Extract the [x, y] coordinate from the center of the cell holding the provided text.  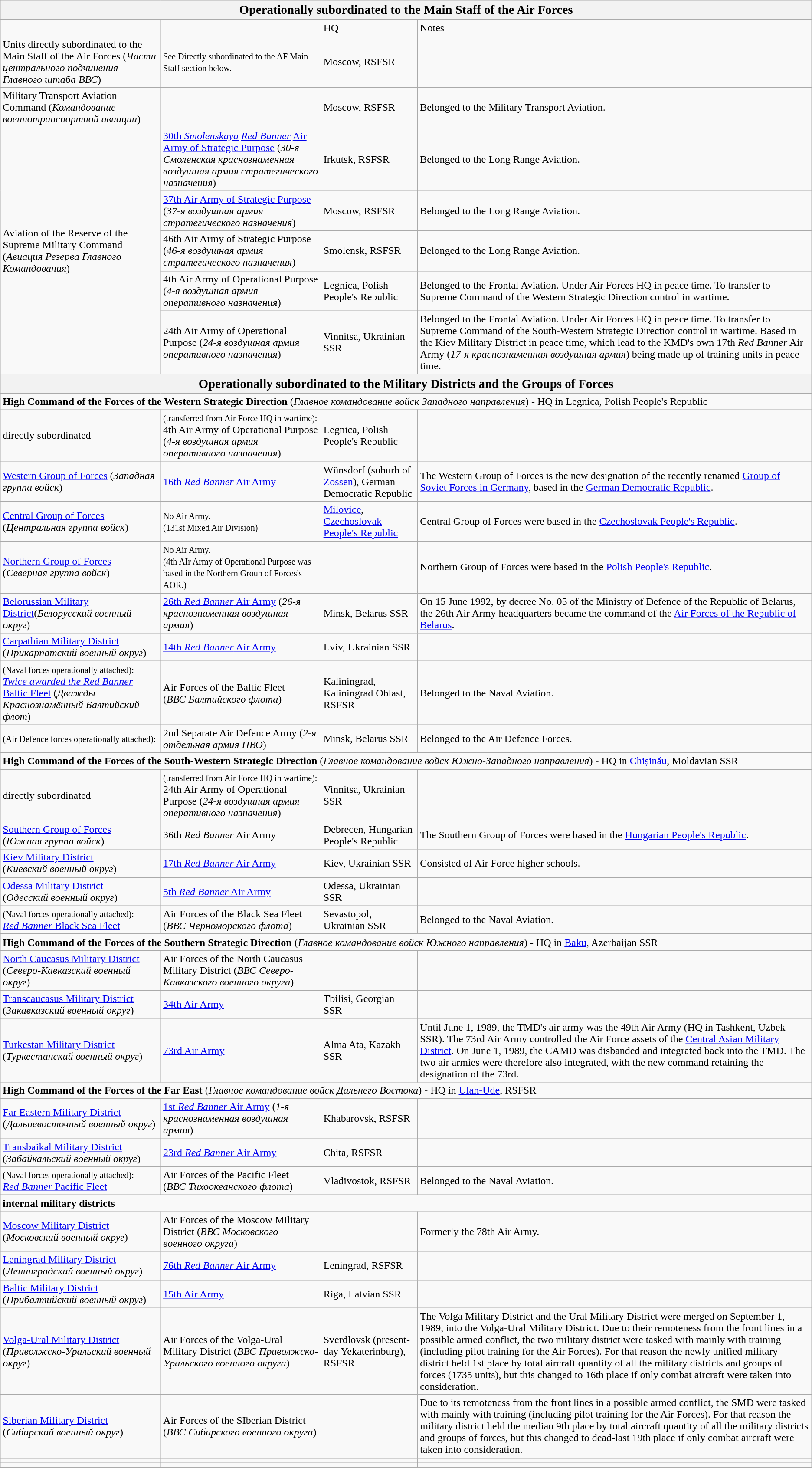
16th Red Banner Air Army [241, 482]
Operationally subordinated to the Military Districts and the Groups of Forces [406, 384]
Sevastopol, Ukrainian SSR [370, 920]
14th Red Banner Air Army [241, 647]
Northern Group of Forces (Северная группа войск) [81, 568]
Kiev, Ukrainian SSR [370, 864]
High Command of the Forces of the Far East (Главное командование войск Дальнего Востока) - HQ in Ulan-Ude, RSFSR [406, 1090]
Leningrad, RSFSR [370, 1265]
Moscow Military District(Московский военный округ) [81, 1232]
Formerly the 78th Air Army. [615, 1232]
Belonged to the Military Transport Aviation. [615, 108]
Tbilisi, Georgian SSR [370, 1004]
Khabarovsk, RSFSR [370, 1119]
Air Forces of the North Caucasus Military District (ВВС Северо-Кавказского военного округа) [241, 970]
Central Group of Forces (Центральная группа войск) [81, 522]
26th Red Banner Air Army (26-я краснознаменная воздушная армия) [241, 613]
Belonged to the Air Defence Forces. [615, 739]
Air Forces of the Moscow Military District (ВВС Московского военного округа) [241, 1232]
Belorussian Military District(Белорусский военный округ) [81, 613]
Chita, RSFSR [370, 1153]
1st Red Banner Air Army (1-я краснознаменная воздушная армия) [241, 1119]
Debrecen, Hungarian People's Republic [370, 835]
73rd Air Army [241, 1051]
Air Forces of the Pacific Fleet(ВВС Тихоокеанского флота) [241, 1181]
internal military districts [406, 1203]
Alma Ata, Kazakh SSR [370, 1051]
Central Group of Forces were based in the Czechoslovak People's Republic. [615, 522]
Odessa Military District(Одесский военный округ) [81, 891]
Transbaikal Military District (Забайкальский военный округ) [81, 1153]
5th Red Banner Air Army [241, 891]
HQ [370, 28]
Military Transport Aviation Command (Командование военнотранспортной авиации) [81, 108]
Operationally subordinated to the Main Staff of the Air Forces [406, 10]
(Naval forces operationally attached):Red Banner Black Sea Fleet [81, 920]
Consisted of Air Force higher schools. [615, 864]
(transferred from Air Force HQ in wartime):4th Air Army of Operational Purpose (4-я воздушная армия оперативного назначения) [241, 436]
36th Red Banner Air Army [241, 835]
17th Red Banner Air Army [241, 864]
Western Group of Forces (Западная группа войск) [81, 482]
(Naval forces operationally attached):Twice awarded the Red Banner Baltic Fleet (Дважды Краснознамённый Балтийский флот) [81, 693]
Kiev Military District(Киевский военный округ) [81, 864]
See Directly subordinated to the AF Main Staff section below. [241, 62]
Air Forces of the Black Sea Fleet(ВВС Черноморского флота) [241, 920]
Smolensk, RSFSR [370, 251]
Notes [615, 28]
Transcaucasus Military District(Закавказский военный округ) [81, 1004]
(Naval forces operationally attached):Red Banner Pacific Fleet [81, 1181]
Kaliningrad, Kaliningrad Oblast, RSFSR [370, 693]
Turkestan Military District(Туркестанский военный округ) [81, 1051]
(Air Defence forces operationally attached): [81, 739]
Irkutsk, RSFSR [370, 159]
No Air Army.(131st Mixed Air Division) [241, 522]
Lviv, Ukrainian SSR [370, 647]
Units directly subordinated to the Main Staff of the Air Forces (Части центрального подчинения Главного штаба ВВС) [81, 62]
15th Air Army [241, 1294]
Air Forces of the Volga-Ural Military District (ВВС Приволжско-Уральского военного округа) [241, 1351]
Aviation of the Reserve of the Supreme Military Command (Авиация Резерва Главного Командования) [81, 251]
Air Forces of the SIberian District (ВВС Сибирского военного округа) [241, 1426]
23rd Red Banner Air Army [241, 1153]
Sverdlovsk (present-day Yekaterinburg), RSFSR [370, 1351]
Southern Group of Forces(Южная группа войск) [81, 835]
High Command of the Forces of the Southern Strategic Direction (Главное командование войск Южного направления) - HQ in Baku, Azerbaijan SSR [406, 942]
30th Smolenskaya Red Banner Air Army of Strategic Purpose (30-я Смоленская краснознаменная воздушная армия стратегического назначения) [241, 159]
4th Air Army of Operational Purpose (4-я воздушная армия оперативного назначения) [241, 291]
Wünsdorf (suburb of Zossen), German Democratic Republic [370, 482]
No Air Army.(4th AIr Army of Operational Purpose was based in the Northern Group of Forces's AOR.) [241, 568]
Volga-Ural Military District(Приволжско-Уральский военный округ) [81, 1351]
The Southern Group of Forces were based in the Hungarian People's Republic. [615, 835]
Far Eastern Military District (Дальневосточный военный округ) [81, 1119]
37th Air Army of Strategic Purpose (37-я воздушная армия стратегического назначения) [241, 211]
76th Red Banner Air Army [241, 1265]
24th Air Army of Operational Purpose (24-я воздушная армия оперативного назначения) [241, 342]
Odessa, Ukrainian SSR [370, 891]
34th Air Army [241, 1004]
Leningrad Military District(Ленинградский военный округ) [81, 1265]
Baltic Military District(Прибалтийский военный округ) [81, 1294]
Riga, Latvian SSR [370, 1294]
Air Forces of the Baltic Fleet(ВВС Балтийского флота) [241, 693]
46th Air Army of Strategic Purpose (46-я воздушная армия стратегического назначения) [241, 251]
(transferred from Air Force HQ in wartime):24th Air Army of Operational Purpose (24-я воздушная армия оперативного назначения) [241, 795]
Milovice, Czechoslovak People's Republic [370, 522]
Siberian Military District(Сибирский военный округ) [81, 1426]
Vladivostok, RSFSR [370, 1181]
2nd Separate Air Defence Army (2-я отдельная армия ПВО) [241, 739]
Northern Group of Forces were based in the Polish People's Republic. [615, 568]
North Caucasus Military District(Северо-Кавказский военный округ) [81, 970]
Carpathian Military District (Прикарпатский военный округ) [81, 647]
